Determine the (x, y) coordinate at the center of the cell enclosing the given text.  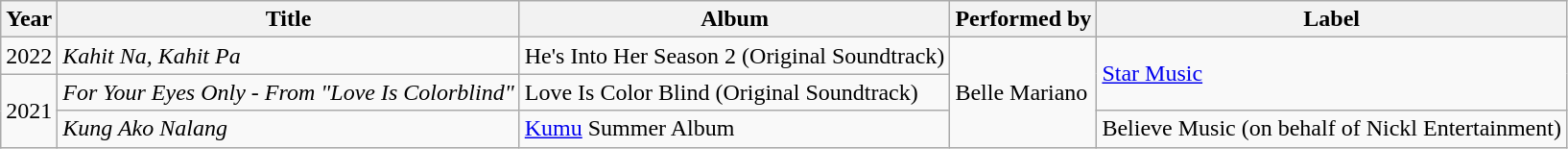
Title (288, 19)
For Your Eyes Only - From "Love Is Colorblind" (288, 92)
Star Music (1332, 74)
He's Into Her Season 2 (Original Soundtrack) (735, 56)
Love Is Color Blind (Original Soundtrack) (735, 92)
Kahit Na, Kahit Pa (288, 56)
Kumu Summer Album (735, 129)
Believe Music (on behalf of Nickl Entertainment) (1332, 129)
Belle Mariano (1023, 92)
Year (29, 19)
Kung Ako Nalang (288, 129)
2022 (29, 56)
Label (1332, 19)
Performed by (1023, 19)
2021 (29, 111)
Album (735, 19)
